From the cell containing the given text, extract its center point as (X, Y) coordinate. 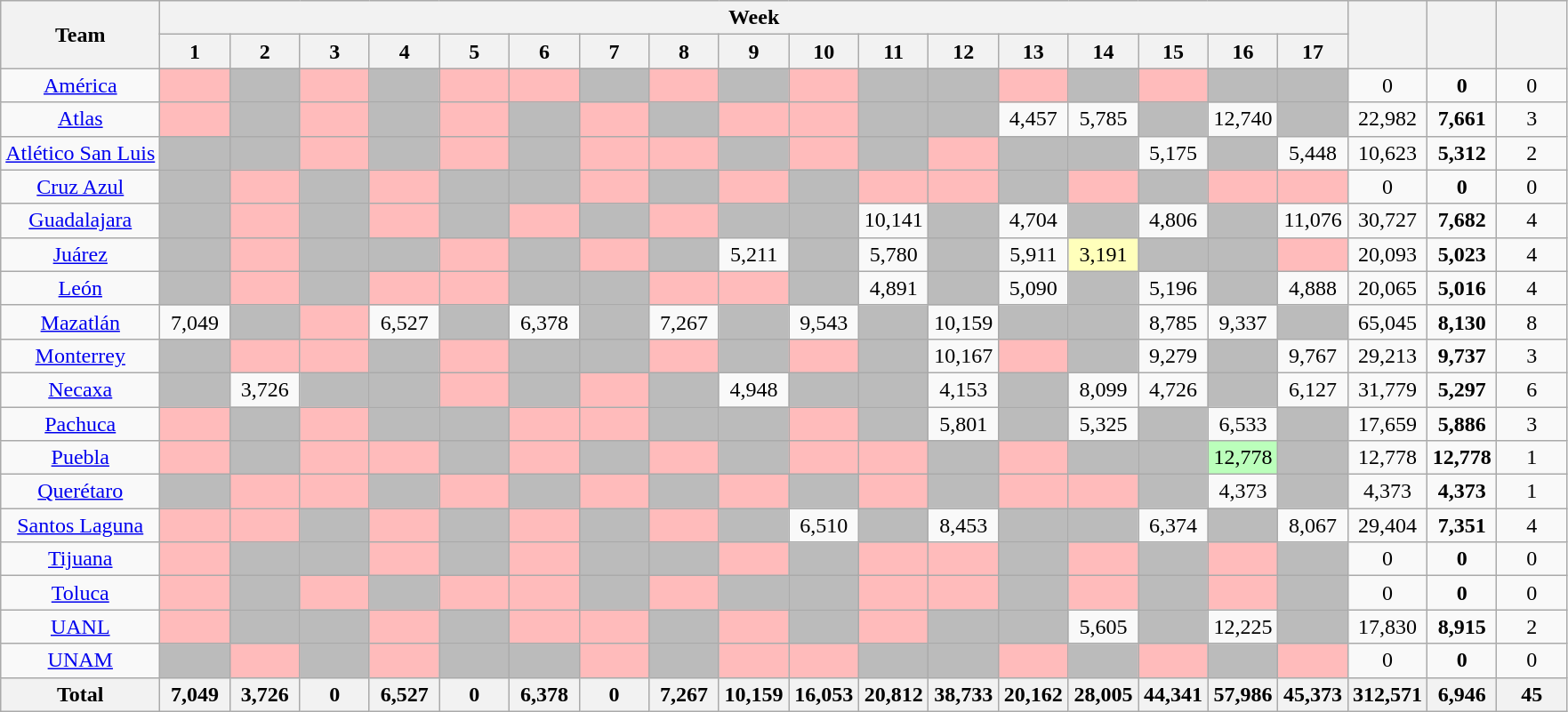
15 (1174, 52)
5,605 (1103, 627)
30,727 (1387, 220)
20,093 (1387, 254)
11,076 (1313, 220)
Querétaro (80, 492)
5,448 (1313, 153)
6,374 (1174, 525)
20,065 (1387, 288)
Mazatlán (80, 322)
4,457 (1033, 119)
17,830 (1387, 627)
10,167 (964, 356)
31,779 (1387, 389)
13 (1033, 52)
5,312 (1462, 153)
3,191 (1103, 254)
9,767 (1313, 356)
10,623 (1387, 153)
9,543 (824, 322)
8,785 (1174, 322)
Guadalajara (80, 220)
5,886 (1462, 424)
16,053 (824, 694)
5,196 (1174, 288)
9,337 (1243, 322)
4,726 (1174, 389)
4,806 (1174, 220)
38,733 (964, 694)
5,090 (1033, 288)
4,888 (1313, 288)
4,948 (754, 389)
Cruz Azul (80, 187)
29,213 (1387, 356)
5,780 (893, 254)
América (80, 85)
Toluca (80, 593)
Week (754, 18)
5,023 (1462, 254)
UANL (80, 627)
20,812 (893, 694)
14 (1103, 52)
10 (824, 52)
5,175 (1174, 153)
5,297 (1462, 389)
22,982 (1387, 119)
65,045 (1387, 322)
9,737 (1462, 356)
6,127 (1313, 389)
17,659 (1387, 424)
UNAM (80, 660)
5,801 (964, 424)
Tijuana (80, 559)
8,099 (1103, 389)
12,740 (1243, 119)
28,005 (1103, 694)
León (80, 288)
Monterrey (80, 356)
Pachuca (80, 424)
16 (1243, 52)
Santos Laguna (80, 525)
5,016 (1462, 288)
7,351 (1462, 525)
4,153 (964, 389)
11 (893, 52)
57,986 (1243, 694)
20,162 (1033, 694)
Necaxa (80, 389)
45,373 (1313, 694)
45 (1532, 694)
8,453 (964, 525)
8,130 (1462, 322)
4,704 (1033, 220)
8,067 (1313, 525)
Total (80, 694)
4,891 (893, 288)
6,946 (1462, 694)
5,325 (1103, 424)
Puebla (80, 458)
9 (754, 52)
8,915 (1462, 627)
12 (964, 52)
7,661 (1462, 119)
5,911 (1033, 254)
12,225 (1243, 627)
Atlas (80, 119)
44,341 (1174, 694)
7 (614, 52)
312,571 (1387, 694)
5 (475, 52)
29,404 (1387, 525)
Juárez (80, 254)
Team (80, 35)
5,211 (754, 254)
17 (1313, 52)
Atlético San Luis (80, 153)
5,785 (1103, 119)
10,141 (893, 220)
6,510 (824, 525)
9,279 (1174, 356)
6,533 (1243, 424)
7,682 (1462, 220)
